Locate the cell with the specified text and output its (X, Y) center coordinate. 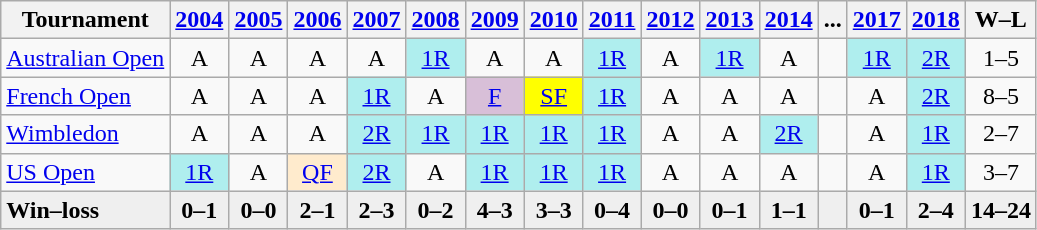
2004 (200, 20)
3–7 (1000, 172)
2012 (670, 20)
2–4 (936, 210)
F (494, 96)
2–3 (376, 210)
QF (318, 172)
Australian Open (86, 58)
2007 (376, 20)
W–L (1000, 20)
2009 (494, 20)
US Open (86, 172)
SF (554, 96)
2008 (436, 20)
2013 (730, 20)
4–3 (494, 210)
3–3 (554, 210)
French Open (86, 96)
0–4 (612, 210)
2006 (318, 20)
2010 (554, 20)
2011 (612, 20)
Tournament (86, 20)
2–7 (1000, 134)
1–1 (788, 210)
2018 (936, 20)
2014 (788, 20)
14–24 (1000, 210)
2005 (258, 20)
... (832, 20)
Win–loss (86, 210)
Wimbledon (86, 134)
2–1 (318, 210)
8–5 (1000, 96)
2017 (876, 20)
0–2 (436, 210)
1–5 (1000, 58)
